Output the [X, Y] coordinate of the center of the cell containing the given text.  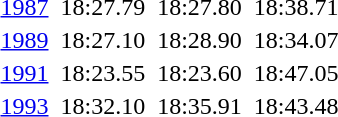
18:28.90 [200, 40]
18:23.60 [200, 73]
18:27.10 [103, 40]
18:23.55 [103, 73]
